Return [X, Y] of the center of cell containing provided text 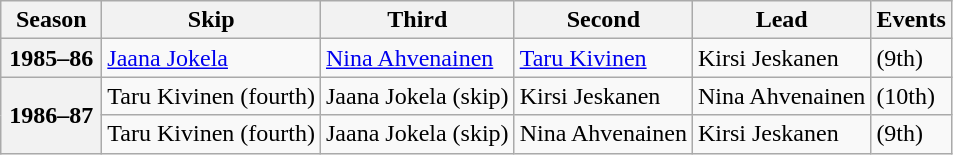
(10th) [911, 96]
Taru Kivinen [603, 58]
Skip [212, 20]
1985–86 [52, 58]
1986–87 [52, 115]
Lead [781, 20]
Events [911, 20]
Season [52, 20]
Third [417, 20]
Jaana Jokela [212, 58]
Second [603, 20]
